Return (x, y) of the center of cell containing provided text 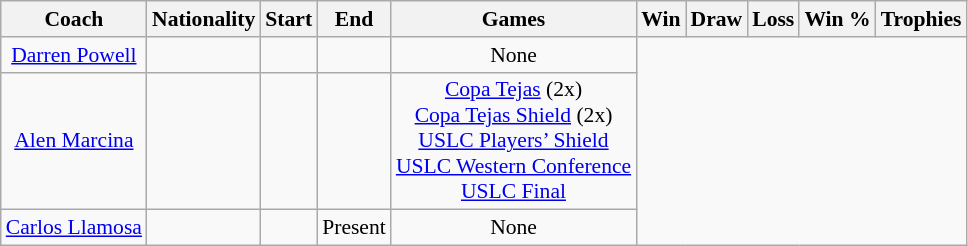
Win (660, 19)
Nationality (204, 19)
Darren Powell (74, 55)
Draw (717, 19)
Present (354, 228)
Trophies (922, 19)
Carlos Llamosa (74, 228)
End (354, 19)
Games (514, 19)
Start (288, 19)
Alen Marcina (74, 141)
Loss (773, 19)
Copa Tejas (2x)Copa Tejas Shield (2x)USLC Players’ ShieldUSLC Western ConferenceUSLC Final (514, 141)
Win % (837, 19)
Coach (74, 19)
